Pinpoint the cell where the given text exists, returning its [x, y] midpoint coordinate. 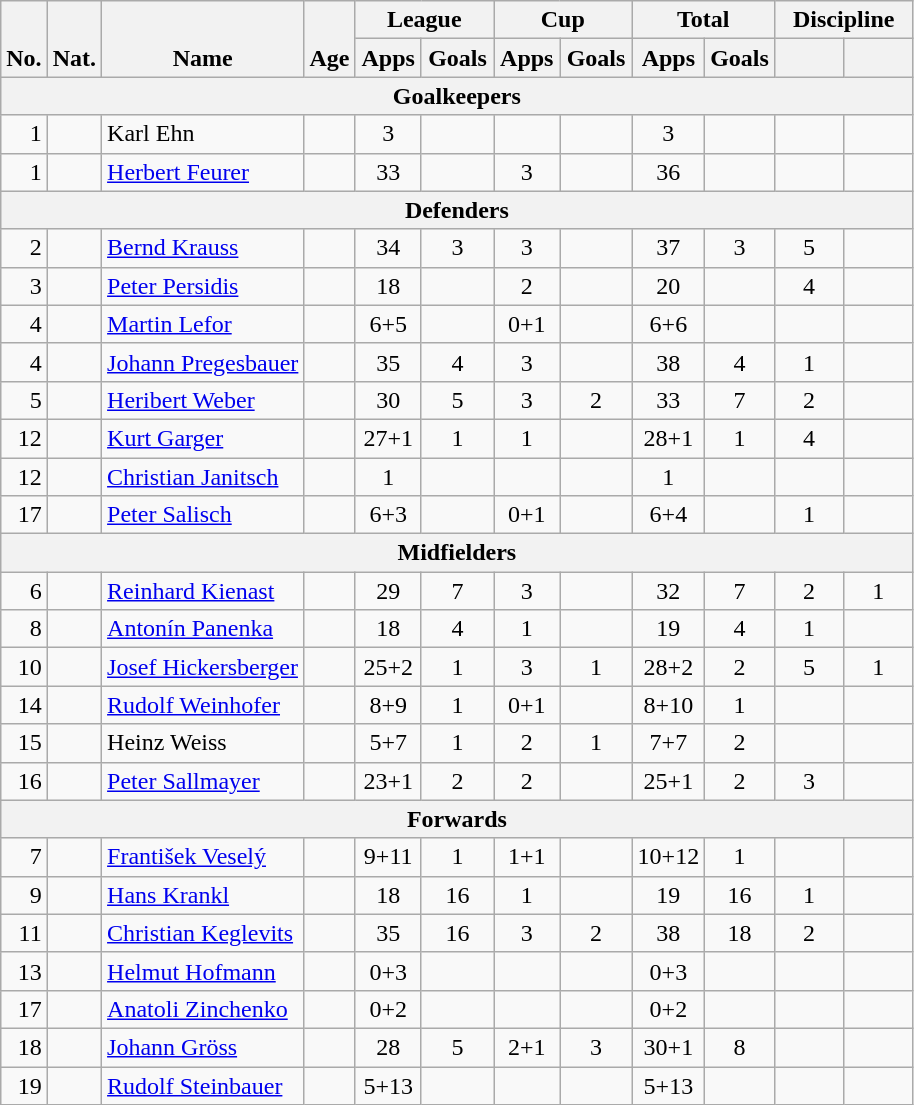
Rudolf Weinhofer [203, 705]
37 [668, 248]
25+2 [388, 667]
Karl Ehn [203, 134]
Discipline [844, 20]
Total [703, 20]
Peter Salisch [203, 515]
Kurt Garger [203, 438]
13 [24, 971]
11 [24, 933]
28+2 [668, 667]
Christian Janitsch [203, 477]
30+1 [668, 1047]
Herbert Feurer [203, 172]
Anatoli Zinchenko [203, 1009]
Helmut Hofmann [203, 971]
30 [388, 400]
Peter Persidis [203, 286]
28+1 [668, 438]
Johann Gröss [203, 1047]
Cup [564, 20]
8+10 [668, 705]
6+5 [388, 324]
15 [24, 743]
Name [203, 39]
20 [668, 286]
9+11 [388, 857]
25+1 [668, 781]
6 [24, 591]
Johann Pregesbauer [203, 362]
8+9 [388, 705]
23+1 [388, 781]
36 [668, 172]
1+1 [528, 857]
10+12 [668, 857]
Age [330, 39]
No. [24, 39]
6+6 [668, 324]
Reinhard Kienast [203, 591]
Goalkeepers [457, 96]
Forwards [457, 819]
14 [24, 705]
6+3 [388, 515]
5+7 [388, 743]
2+1 [528, 1047]
František Veselý [203, 857]
Heribert Weber [203, 400]
Rudolf Steinbauer [203, 1085]
Martin Lefor [203, 324]
32 [668, 591]
Christian Keglevits [203, 933]
7+7 [668, 743]
34 [388, 248]
10 [24, 667]
Heinz Weiss [203, 743]
28 [388, 1047]
29 [388, 591]
Antonín Panenka [203, 629]
Josef Hickersberger [203, 667]
Bernd Krauss [203, 248]
League [424, 20]
Nat. [74, 39]
Midfielders [457, 553]
Defenders [457, 210]
27+1 [388, 438]
Hans Krankl [203, 895]
9 [24, 895]
Peter Sallmayer [203, 781]
6+4 [668, 515]
